Capture the cell that displays the provided text and extract its (X, Y) central coordinate. 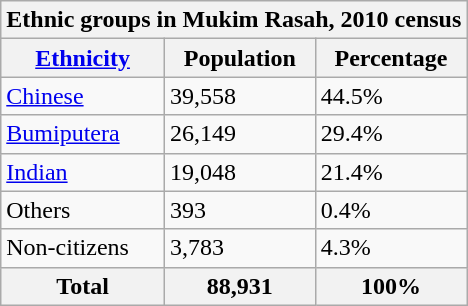
4.3% (391, 248)
88,931 (240, 286)
0.4% (391, 210)
Non-citizens (83, 248)
29.4% (391, 134)
Percentage (391, 58)
393 (240, 210)
Ethnic groups in Mukim Rasah, 2010 census (234, 20)
3,783 (240, 248)
44.5% (391, 96)
Chinese (83, 96)
100% (391, 286)
21.4% (391, 172)
Indian (83, 172)
Others (83, 210)
26,149 (240, 134)
Bumiputera (83, 134)
39,558 (240, 96)
19,048 (240, 172)
Total (83, 286)
Population (240, 58)
Ethnicity (83, 58)
